Return the [x, y] coordinate for the center point of the cell that contains the specified text.  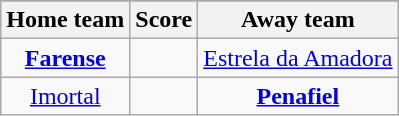
Farense [66, 58]
Imortal [66, 96]
Penafiel [298, 96]
Score [164, 20]
Estrela da Amadora [298, 58]
Home team [66, 20]
Away team [298, 20]
